Scan for the cell matching the given text and deliver its (x, y) coordinate at center. 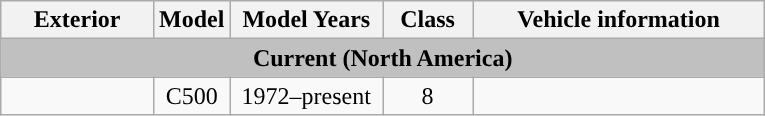
1972–present (306, 96)
Current (North America) (383, 58)
Model (192, 20)
Model Years (306, 20)
8 (428, 96)
C500 (192, 96)
Vehicle information (619, 20)
Class (428, 20)
Exterior (78, 20)
